Identify which cell holds the provided text, then report its (X, Y) central coordinate. 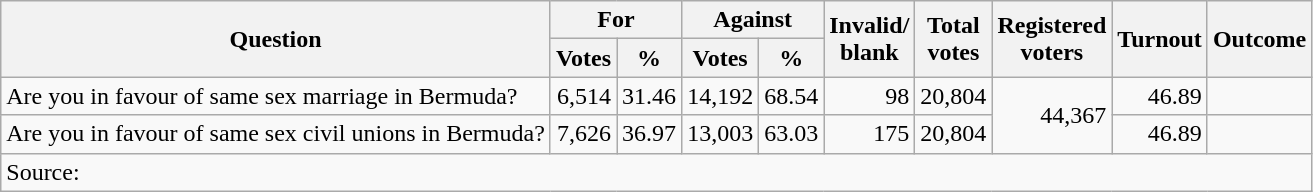
7,626 (583, 134)
Invalid/blank (870, 39)
14,192 (720, 96)
Registeredvoters (1052, 39)
Are you in favour of same sex marriage in Bermuda? (276, 96)
44,367 (1052, 115)
Totalvotes (954, 39)
98 (870, 96)
Source: (656, 172)
Are you in favour of same sex civil unions in Bermuda? (276, 134)
68.54 (792, 96)
Against (753, 20)
Question (276, 39)
For (616, 20)
36.97 (650, 134)
63.03 (792, 134)
13,003 (720, 134)
175 (870, 134)
31.46 (650, 96)
Outcome (1259, 39)
Turnout (1160, 39)
6,514 (583, 96)
